Search for the cell housing the specified text and yield its [x, y] center coordinate. 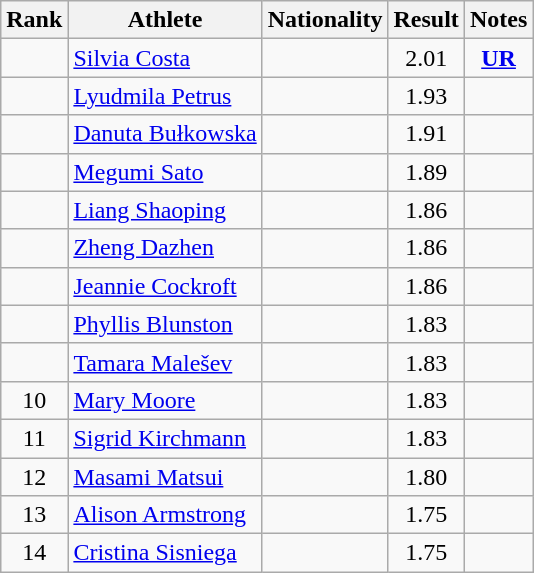
Mary Moore [165, 400]
1.80 [426, 477]
1.93 [426, 96]
Alison Armstrong [165, 515]
Tamara Malešev [165, 362]
UR [498, 58]
Sigrid Kirchmann [165, 438]
Jeannie Cockroft [165, 286]
Zheng Dazhen [165, 248]
Phyllis Blunston [165, 324]
Megumi Sato [165, 172]
Cristina Sisniega [165, 553]
Athlete [165, 20]
10 [34, 400]
Notes [498, 20]
2.01 [426, 58]
Result [426, 20]
Silvia Costa [165, 58]
11 [34, 438]
14 [34, 553]
1.89 [426, 172]
Lyudmila Petrus [165, 96]
12 [34, 477]
Nationality [325, 20]
Masami Matsui [165, 477]
13 [34, 515]
1.91 [426, 134]
Rank [34, 20]
Danuta Bułkowska [165, 134]
Liang Shaoping [165, 210]
